Provide the (X, Y) coordinate of the cell's center where the given text is located.  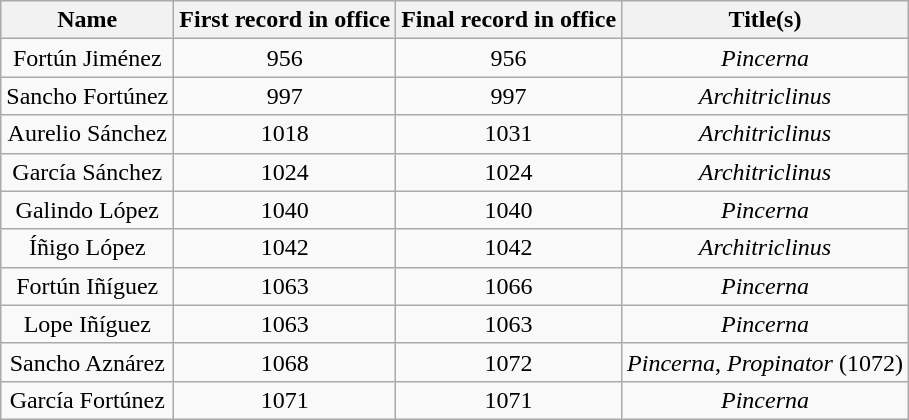
1018 (285, 134)
García Sánchez (88, 172)
Íñigo López (88, 248)
Pincerna, Propinator (1072) (766, 362)
Fortún Iñíguez (88, 286)
1066 (509, 286)
1031 (509, 134)
Name (88, 20)
Aurelio Sánchez (88, 134)
Title(s) (766, 20)
Final record in office (509, 20)
Lope Iñíguez (88, 324)
Sancho Fortúnez (88, 96)
García Fortúnez (88, 400)
Fortún Jiménez (88, 58)
1068 (285, 362)
Galindo López (88, 210)
Sancho Aznárez (88, 362)
1072 (509, 362)
First record in office (285, 20)
